Scan for the cell matching the given text and deliver its (X, Y) coordinate at center. 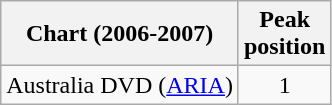
1 (284, 85)
Australia DVD (ARIA) (120, 85)
Peak position (284, 34)
Chart (2006-2007) (120, 34)
